Search for the cell housing the specified text and yield its (x, y) center coordinate. 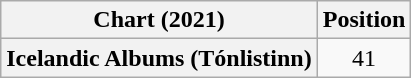
Chart (2021) (159, 20)
Icelandic Albums (Tónlistinn) (159, 58)
41 (364, 58)
Position (364, 20)
